Detect which cell encompasses the target text, then output its [X, Y] center coordinate. 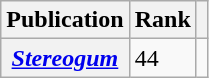
Rank [162, 20]
Publication [65, 20]
44 [162, 58]
Stereogum [65, 58]
